Capture the cell that displays the provided text and extract its (X, Y) central coordinate. 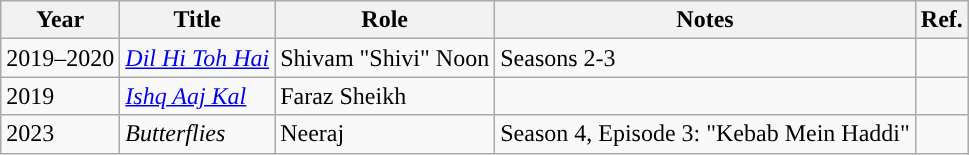
Title (198, 20)
Ishq Aaj Kal (198, 96)
Year (60, 20)
Ref. (942, 20)
2023 (60, 134)
Butterflies (198, 134)
2019 (60, 96)
Season 4, Episode 3: "Kebab Mein Haddi" (706, 134)
Dil Hi Toh Hai (198, 58)
Shivam "Shivi" Noon (385, 58)
Role (385, 20)
Neeraj (385, 134)
Seasons 2-3 (706, 58)
Faraz Sheikh (385, 96)
2019–2020 (60, 58)
Notes (706, 20)
